Output the (x, y) coordinate of the center of the cell containing the given text.  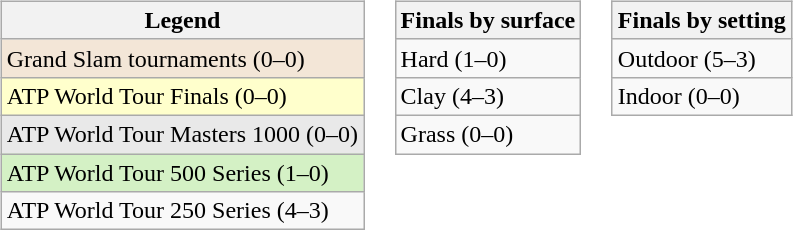
ATP World Tour Finals (0–0) (182, 96)
Legend (182, 20)
ATP World Tour Masters 1000 (0–0) (182, 134)
Clay (4–3) (488, 96)
Indoor (0–0) (702, 96)
Finals by surface (488, 20)
Finals by setting (702, 20)
Grass (0–0) (488, 134)
Grand Slam tournaments (0–0) (182, 58)
ATP World Tour 500 Series (1–0) (182, 173)
Hard (1–0) (488, 58)
ATP World Tour 250 Series (4–3) (182, 211)
Outdoor (5–3) (702, 58)
